Return [X, Y] of the center of cell containing provided text 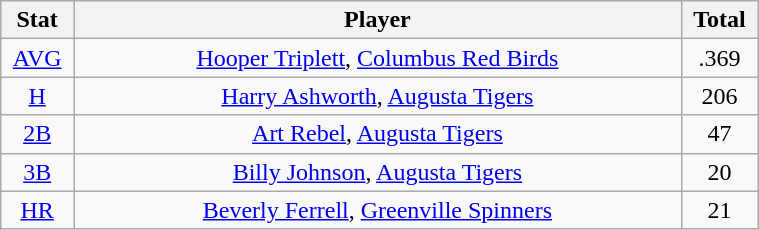
Player [378, 20]
Art Rebel, Augusta Tigers [378, 134]
Billy Johnson, Augusta Tigers [378, 172]
Stat [38, 20]
21 [719, 210]
.369 [719, 58]
47 [719, 134]
Harry Ashworth, Augusta Tigers [378, 96]
20 [719, 172]
206 [719, 96]
3B [38, 172]
Beverly Ferrell, Greenville Spinners [378, 210]
Hooper Triplett, Columbus Red Birds [378, 58]
2B [38, 134]
HR [38, 210]
H [38, 96]
AVG [38, 58]
Total [719, 20]
